Detect which cell encompasses the target text, then output its [x, y] center coordinate. 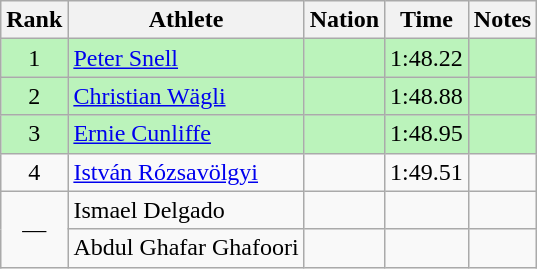
1:48.95 [427, 134]
Christian Wägli [186, 96]
3 [34, 134]
Nation [344, 20]
2 [34, 96]
Ismael Delgado [186, 210]
Rank [34, 20]
István Rózsavölgyi [186, 172]
1:49.51 [427, 172]
1:48.22 [427, 58]
4 [34, 172]
Time [427, 20]
Ernie Cunliffe [186, 134]
Athlete [186, 20]
— [34, 229]
1 [34, 58]
Notes [502, 20]
1:48.88 [427, 96]
Peter Snell [186, 58]
Abdul Ghafar Ghafoori [186, 248]
